Identify which cell holds the provided text, then report its [X, Y] central coordinate. 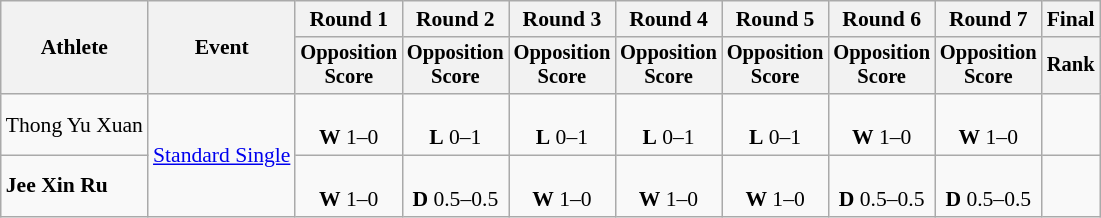
Round 6 [882, 19]
Round 1 [348, 19]
Round 2 [456, 19]
Thong Yu Xuan [74, 124]
Round 5 [776, 19]
Round 4 [668, 19]
Rank [1071, 66]
Event [222, 48]
Jee Xin Ru [74, 186]
Final [1071, 19]
Athlete [74, 48]
Standard Single [222, 155]
Round 7 [988, 19]
Round 3 [562, 19]
